Find where the given text appears and provide that cell's center as [x, y] coordinate. 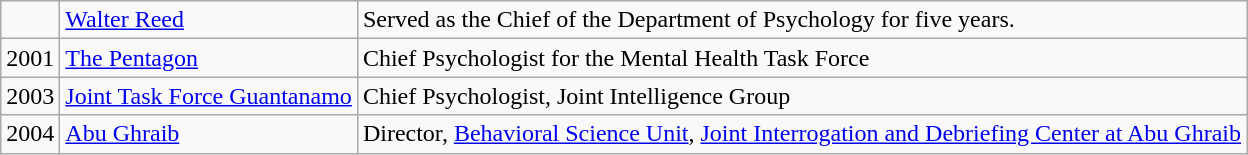
Chief Psychologist for the Mental Health Task Force [802, 58]
2003 [30, 96]
Chief Psychologist, Joint Intelligence Group [802, 96]
Served as the Chief of the Department of Psychology for five years. [802, 20]
The Pentagon [209, 58]
Abu Ghraib [209, 134]
Director, Behavioral Science Unit, Joint Interrogation and Debriefing Center at Abu Ghraib [802, 134]
2004 [30, 134]
Joint Task Force Guantanamo [209, 96]
2001 [30, 58]
Walter Reed [209, 20]
